Provide the [x, y] coordinate of the cell's center where the given text is located.  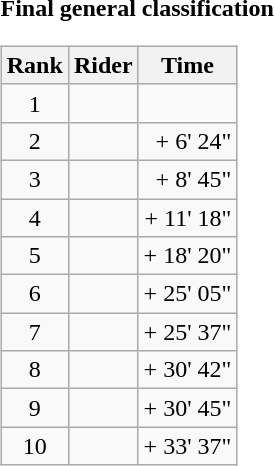
5 [34, 256]
10 [34, 446]
9 [34, 408]
+ 33' 37" [188, 446]
Time [188, 65]
8 [34, 370]
+ 30' 42" [188, 370]
Rank [34, 65]
6 [34, 294]
1 [34, 103]
+ 8' 45" [188, 179]
+ 25' 05" [188, 294]
+ 18' 20" [188, 256]
+ 25' 37" [188, 332]
7 [34, 332]
+ 11' 18" [188, 217]
Rider [103, 65]
+ 6' 24" [188, 141]
3 [34, 179]
+ 30' 45" [188, 408]
2 [34, 141]
4 [34, 217]
